Search for the cell housing the specified text and yield its [x, y] center coordinate. 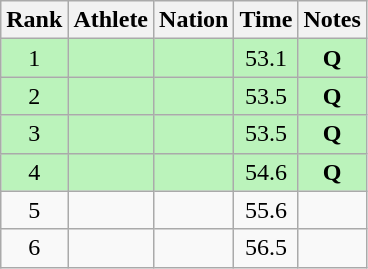
54.6 [266, 172]
6 [34, 248]
2 [34, 96]
1 [34, 58]
4 [34, 172]
Notes [332, 20]
3 [34, 134]
Time [266, 20]
55.6 [266, 210]
56.5 [266, 248]
Rank [34, 20]
5 [34, 210]
Nation [194, 20]
53.1 [266, 58]
Athlete [111, 20]
